Capture the cell that displays the provided text and extract its (x, y) central coordinate. 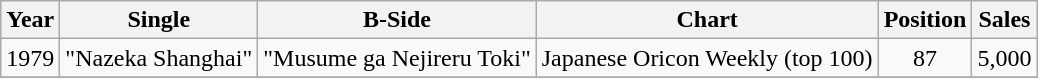
Sales (1004, 20)
1979 (30, 58)
Japanese Oricon Weekly (top 100) (707, 58)
B-Side (397, 20)
Chart (707, 20)
Position (925, 20)
"Nazeka Shanghai" (159, 58)
"Musume ga Nejireru Toki" (397, 58)
Single (159, 20)
5,000 (1004, 58)
Year (30, 20)
87 (925, 58)
